Find where the given text appears and provide that cell's center as [x, y] coordinate. 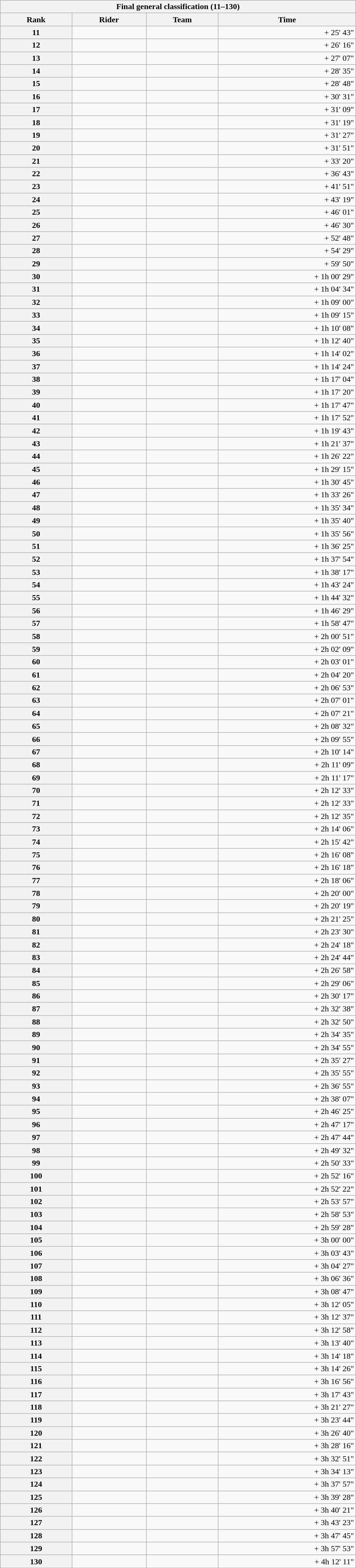
+ 2h 02' 09" [287, 649]
+ 1h 58' 47" [287, 623]
59 [36, 649]
65 [36, 726]
48 [36, 508]
22 [36, 174]
+ 41' 51" [287, 187]
Final general classification (11–130) [178, 7]
+ 31' 27" [287, 135]
+ 3h 03' 43" [287, 1253]
+ 2h 38' 07" [287, 1099]
118 [36, 1407]
94 [36, 1099]
103 [36, 1215]
+ 2h 59' 28" [287, 1227]
110 [36, 1304]
+ 1h 36' 25" [287, 546]
44 [36, 456]
28 [36, 251]
+ 1h 09' 15" [287, 315]
+ 1h 44' 32" [287, 598]
+ 2h 07' 01" [287, 700]
15 [36, 84]
+ 2h 11' 09" [287, 765]
+ 2h 46' 25" [287, 1112]
107 [36, 1266]
69 [36, 777]
+ 26' 16" [287, 45]
75 [36, 855]
+ 28' 48" [287, 84]
86 [36, 996]
+ 1h 14' 24" [287, 366]
+ 1h 17' 47" [287, 405]
+ 3h 28' 16" [287, 1446]
+ 2h 20' 19" [287, 906]
17 [36, 109]
+ 1h 12' 40" [287, 341]
+ 3h 06' 36" [287, 1279]
+ 25' 43" [287, 32]
31 [36, 289]
+ 3h 37' 57" [287, 1484]
76 [36, 868]
18 [36, 122]
+ 1h 17' 52" [287, 418]
127 [36, 1523]
125 [36, 1497]
+ 2h 11' 17" [287, 777]
+ 1h 14' 02" [287, 353]
90 [36, 1047]
32 [36, 302]
+ 1h 10' 08" [287, 328]
+ 2h 47' 44" [287, 1137]
+ 3h 34' 13" [287, 1471]
33 [36, 315]
+ 1h 43' 24" [287, 585]
12 [36, 45]
88 [36, 1022]
25 [36, 212]
20 [36, 148]
92 [36, 1073]
66 [36, 739]
+ 2h 53' 57" [287, 1202]
96 [36, 1124]
+ 1h 09' 00" [287, 302]
27 [36, 238]
102 [36, 1202]
72 [36, 816]
+ 2h 03' 01" [287, 662]
56 [36, 611]
+ 1h 29' 15" [287, 469]
93 [36, 1086]
60 [36, 662]
+ 3h 14' 18" [287, 1356]
+ 4h 12' 11" [287, 1561]
+ 2h 08' 32" [287, 726]
+ 2h 52' 16" [287, 1176]
108 [36, 1279]
+ 46' 01" [287, 212]
+ 2h 47' 17" [287, 1124]
40 [36, 405]
95 [36, 1112]
+ 2h 16' 08" [287, 855]
+ 3h 13' 40" [287, 1343]
51 [36, 546]
117 [36, 1394]
+ 2h 06' 53" [287, 688]
+ 1h 04' 34" [287, 289]
Rider [109, 20]
+ 3h 12' 58" [287, 1330]
+ 2h 07' 21" [287, 713]
+ 3h 43' 23" [287, 1523]
+ 3h 14' 26" [287, 1368]
+ 2h 52' 22" [287, 1189]
113 [36, 1343]
+ 3h 12' 05" [287, 1304]
36 [36, 353]
+ 2h 26' 58" [287, 970]
+ 3h 17' 43" [287, 1394]
14 [36, 71]
+ 2h 35' 27" [287, 1060]
+ 28' 35" [287, 71]
24 [36, 200]
+ 36' 43" [287, 174]
+ 31' 09" [287, 109]
30 [36, 276]
120 [36, 1433]
82 [36, 945]
52 [36, 559]
+ 2h 50' 33" [287, 1163]
+ 2h 10' 14" [287, 752]
+ 54' 29" [287, 251]
13 [36, 58]
38 [36, 379]
116 [36, 1381]
26 [36, 225]
46 [36, 482]
57 [36, 623]
+ 3h 39' 28" [287, 1497]
+ 2h 35' 55" [287, 1073]
97 [36, 1137]
+ 2h 34' 55" [287, 1047]
+ 2h 34' 35" [287, 1035]
87 [36, 1009]
+ 3h 23' 44" [287, 1420]
+ 2h 04' 20" [287, 675]
83 [36, 957]
+ 1h 21' 37" [287, 444]
109 [36, 1292]
126 [36, 1510]
23 [36, 187]
89 [36, 1035]
+ 3h 00' 00" [287, 1240]
+ 46' 30" [287, 225]
119 [36, 1420]
63 [36, 700]
+ 2h 32' 50" [287, 1022]
53 [36, 572]
+ 3h 47' 45" [287, 1536]
37 [36, 366]
+ 3h 16' 56" [287, 1381]
+ 2h 21' 25" [287, 919]
50 [36, 533]
64 [36, 713]
85 [36, 983]
Time [287, 20]
35 [36, 341]
77 [36, 880]
+ 2h 12' 35" [287, 816]
106 [36, 1253]
+ 3h 21' 27" [287, 1407]
11 [36, 32]
41 [36, 418]
79 [36, 906]
29 [36, 264]
129 [36, 1548]
+ 1h 35' 40" [287, 521]
123 [36, 1471]
55 [36, 598]
+ 2h 00' 51" [287, 636]
130 [36, 1561]
+ 2h 30' 17" [287, 996]
+ 1h 26' 22" [287, 456]
+ 2h 32' 38" [287, 1009]
+ 2h 58' 53" [287, 1215]
+ 1h 19' 43" [287, 431]
34 [36, 328]
+ 1h 00' 29" [287, 276]
80 [36, 919]
+ 3h 57' 53" [287, 1548]
71 [36, 803]
49 [36, 521]
+ 2h 36' 55" [287, 1086]
122 [36, 1459]
+ 1h 30' 45" [287, 482]
114 [36, 1356]
19 [36, 135]
+ 2h 09' 55" [287, 739]
105 [36, 1240]
21 [36, 161]
+ 27' 07" [287, 58]
91 [36, 1060]
62 [36, 688]
+ 59' 50" [287, 264]
Rank [36, 20]
99 [36, 1163]
43 [36, 444]
121 [36, 1446]
84 [36, 970]
115 [36, 1368]
58 [36, 636]
16 [36, 97]
+ 1h 35' 34" [287, 508]
+ 2h 14' 06" [287, 829]
67 [36, 752]
73 [36, 829]
+ 2h 24' 44" [287, 957]
+ 3h 12' 37" [287, 1317]
+ 2h 24' 18" [287, 945]
+ 33' 20" [287, 161]
74 [36, 842]
+ 31' 19" [287, 122]
+ 1h 17' 04" [287, 379]
+ 1h 38' 17" [287, 572]
+ 2h 29' 06" [287, 983]
+ 31' 51" [287, 148]
+ 2h 15' 42" [287, 842]
100 [36, 1176]
+ 1h 35' 56" [287, 533]
+ 30' 31" [287, 97]
+ 2h 23' 30" [287, 932]
+ 1h 33' 26" [287, 495]
98 [36, 1150]
+ 3h 04' 27" [287, 1266]
128 [36, 1536]
Team [182, 20]
124 [36, 1484]
+ 43' 19" [287, 200]
+ 1h 17' 20" [287, 392]
47 [36, 495]
+ 3h 40' 21" [287, 1510]
+ 3h 08' 47" [287, 1292]
+ 2h 20' 00" [287, 893]
+ 2h 18' 06" [287, 880]
104 [36, 1227]
+ 2h 49' 32" [287, 1150]
+ 3h 26' 40" [287, 1433]
61 [36, 675]
78 [36, 893]
42 [36, 431]
39 [36, 392]
45 [36, 469]
111 [36, 1317]
112 [36, 1330]
+ 1h 46' 29" [287, 611]
+ 1h 37' 54" [287, 559]
54 [36, 585]
81 [36, 932]
70 [36, 791]
+ 52' 48" [287, 238]
+ 2h 16' 18" [287, 868]
68 [36, 765]
+ 3h 32' 51" [287, 1459]
101 [36, 1189]
